For the text-containing cell, return its midpoint in [X, Y] coordinate format. 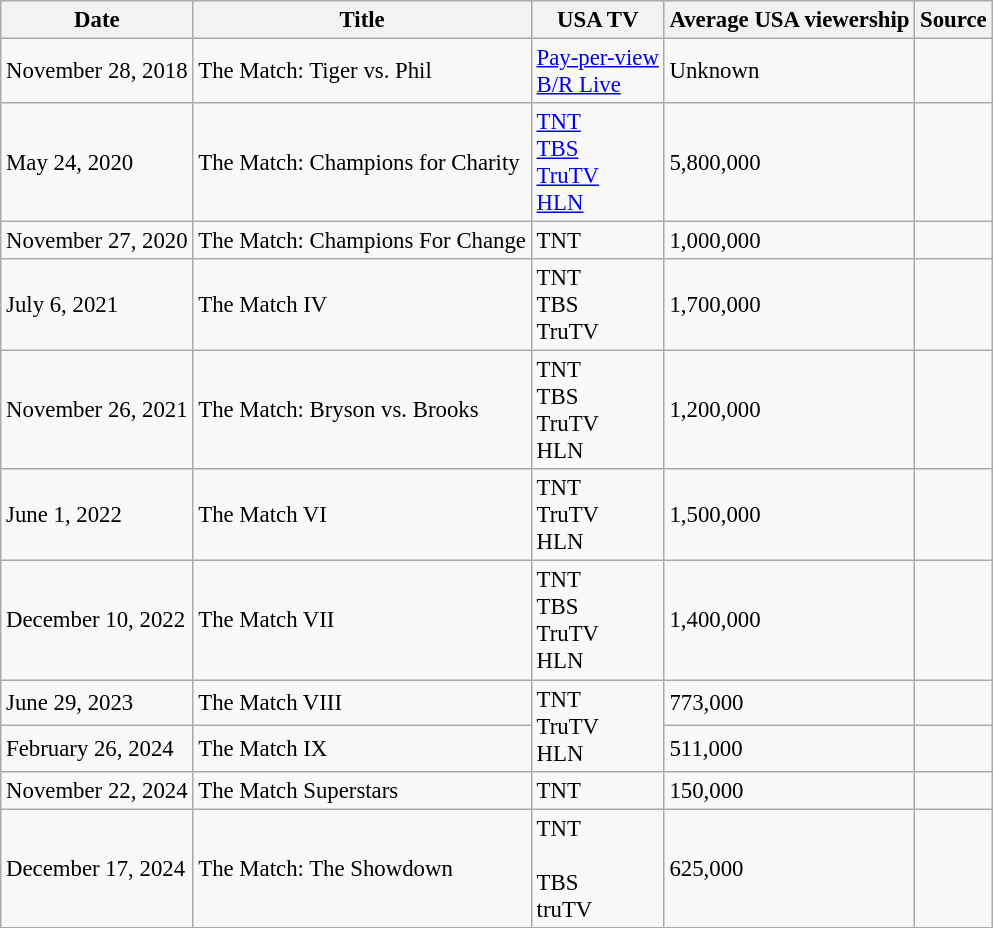
The Match IX [362, 748]
The Match VIII [362, 703]
November 26, 2021 [97, 410]
USA TV [598, 20]
Average USA viewership [790, 20]
1,700,000 [790, 305]
December 17, 2024 [97, 868]
The Match: The Showdown [362, 868]
625,000 [790, 868]
November 22, 2024 [97, 790]
November 28, 2018 [97, 72]
Unknown [790, 72]
773,000 [790, 703]
1,500,000 [790, 516]
Pay-per-viewB/R Live [598, 72]
The Match: Tiger vs. Phil [362, 72]
June 1, 2022 [97, 516]
511,000 [790, 748]
The Match: Champions For Change [362, 241]
TNTTBSTruTV [598, 305]
The Match VII [362, 620]
150,000 [790, 790]
The Match: Bryson vs. Brooks [362, 410]
February 26, 2024 [97, 748]
Date [97, 20]
5,800,000 [790, 162]
The Match IV [362, 305]
TNTTBS truTV [598, 868]
The Match VI [362, 516]
1,000,000 [790, 241]
May 24, 2020 [97, 162]
Source [954, 20]
November 27, 2020 [97, 241]
1,400,000 [790, 620]
June 29, 2023 [97, 703]
December 10, 2022 [97, 620]
July 6, 2021 [97, 305]
The Match Superstars [362, 790]
Title [362, 20]
1,200,000 [790, 410]
The Match: Champions for Charity [362, 162]
